Capture the cell that displays the provided text and extract its [X, Y] central coordinate. 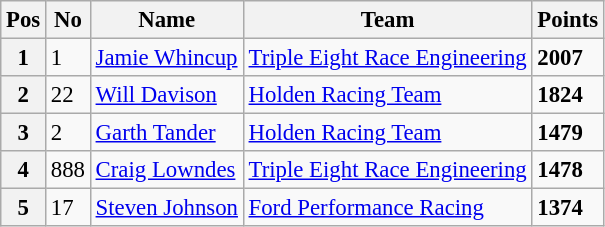
888 [68, 170]
1824 [568, 95]
1478 [568, 170]
No [68, 20]
Jamie Whincup [166, 58]
1479 [568, 133]
3 [24, 133]
Team [388, 20]
Will Davison [166, 95]
Ford Performance Racing [388, 208]
5 [24, 208]
Craig Lowndes [166, 170]
Garth Tander [166, 133]
Points [568, 20]
Name [166, 20]
Steven Johnson [166, 208]
2007 [568, 58]
1374 [568, 208]
Pos [24, 20]
4 [24, 170]
17 [68, 208]
22 [68, 95]
